Return (X, Y) of the center of cell containing provided text 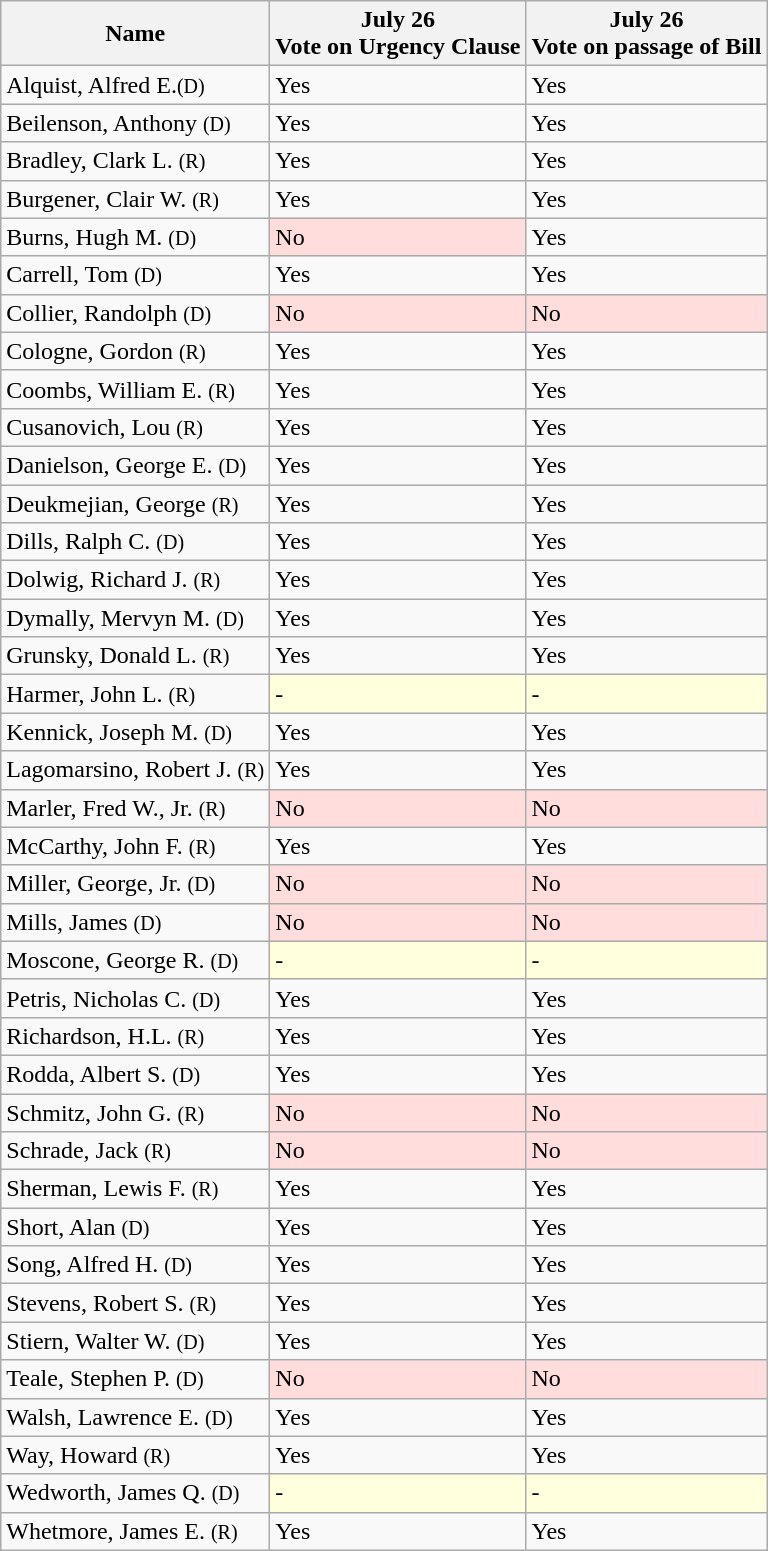
McCarthy, John F. (R) (136, 846)
Beilenson, Anthony (D) (136, 123)
Cusanovich, Lou (R) (136, 427)
Teale, Stephen P. (D) (136, 1379)
Short, Alan (D) (136, 1227)
Walsh, Lawrence E. (D) (136, 1417)
Grunsky, Donald L. (R) (136, 656)
Name (136, 34)
Carrell, Tom (D) (136, 275)
July 26Vote on passage of Bill (646, 34)
Petris, Nicholas C. (D) (136, 998)
Coombs, William E. (R) (136, 389)
Rodda, Albert S. (D) (136, 1074)
Marler, Fred W., Jr. (R) (136, 808)
Whetmore, James E. (R) (136, 1531)
Alquist, Alfred E.(D) (136, 85)
Stevens, Robert S. (R) (136, 1303)
Miller, George, Jr. (D) (136, 884)
Way, Howard (R) (136, 1455)
Harmer, John L. (R) (136, 694)
Richardson, H.L. (R) (136, 1036)
Bradley, Clark L. (R) (136, 161)
Moscone, George R. (D) (136, 960)
Dolwig, Richard J. (R) (136, 580)
Sherman, Lewis F. (R) (136, 1189)
Stiern, Walter W. (D) (136, 1341)
Collier, Randolph (D) (136, 313)
Cologne, Gordon (R) (136, 351)
Lagomarsino, Robert J. (R) (136, 770)
Wedworth, James Q. (D) (136, 1493)
Burgener, Clair W. (R) (136, 199)
Kennick, Joseph M. (D) (136, 732)
Schmitz, John G. (R) (136, 1113)
Deukmejian, George (R) (136, 503)
Dymally, Mervyn M. (D) (136, 618)
Danielson, George E. (D) (136, 465)
Song, Alfred H. (D) (136, 1265)
Schrade, Jack (R) (136, 1151)
July 26Vote on Urgency Clause (398, 34)
Mills, James (D) (136, 922)
Burns, Hugh M. (D) (136, 237)
Dills, Ralph C. (D) (136, 542)
